Find where the given text appears and provide that cell's center as [x, y] coordinate. 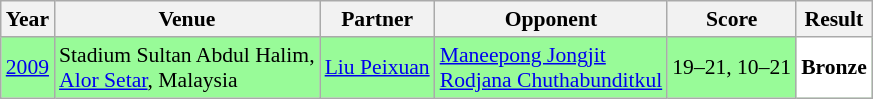
Score [732, 19]
Maneepong Jongjit Rodjana Chuthabunditkul [552, 68]
Stadium Sultan Abdul Halim,Alor Setar, Malaysia [187, 68]
Bronze [834, 68]
Opponent [552, 19]
Liu Peixuan [378, 68]
19–21, 10–21 [732, 68]
Partner [378, 19]
Result [834, 19]
Venue [187, 19]
Year [28, 19]
2009 [28, 68]
